Locate the cell with the specified text and output its [x, y] center coordinate. 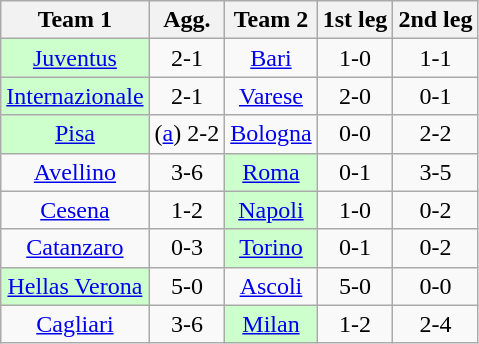
Varese [271, 96]
Juventus [75, 58]
1st leg [355, 20]
Catanzaro [75, 248]
2-4 [436, 324]
Team 2 [271, 20]
Hellas Verona [75, 286]
0-3 [187, 248]
Torino [271, 248]
Napoli [271, 210]
2-0 [355, 96]
Bari [271, 58]
Ascoli [271, 286]
1-1 [436, 58]
3-5 [436, 172]
2-2 [436, 134]
2nd leg [436, 20]
Team 1 [75, 20]
(a) 2-2 [187, 134]
Pisa [75, 134]
Agg. [187, 20]
Internazionale [75, 96]
Cesena [75, 210]
Milan [271, 324]
Roma [271, 172]
Avellino [75, 172]
Bologna [271, 134]
Cagliari [75, 324]
